Locate the cell with the specified text and output its [X, Y] center coordinate. 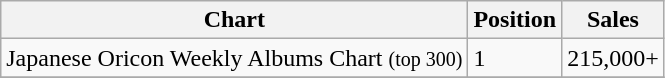
Position [515, 20]
1 [515, 58]
Sales [614, 20]
215,000+ [614, 58]
Chart [234, 20]
Japanese Oricon Weekly Albums Chart (top 300) [234, 58]
